Provide the [x, y] coordinate of the cell's center where the given text is located.  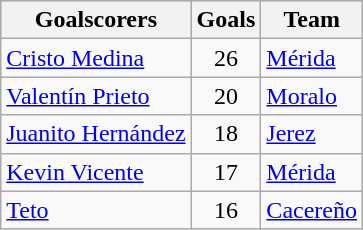
26 [226, 58]
17 [226, 172]
Jerez [312, 134]
Valentín Prieto [96, 96]
16 [226, 210]
Kevin Vicente [96, 172]
Goalscorers [96, 20]
Moralo [312, 96]
Cristo Medina [96, 58]
20 [226, 96]
Goals [226, 20]
Juanito Hernández [96, 134]
Teto [96, 210]
18 [226, 134]
Cacereño [312, 210]
Team [312, 20]
